Provide the (x, y) coordinate of the cell's center where the given text is located.  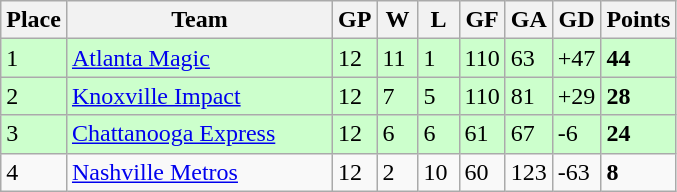
11 (398, 58)
4 (34, 172)
24 (638, 134)
60 (482, 172)
Atlanta Magic (199, 58)
28 (638, 96)
GP (355, 20)
63 (528, 58)
L (438, 20)
GA (528, 20)
GF (482, 20)
Points (638, 20)
61 (482, 134)
10 (438, 172)
Knoxville Impact (199, 96)
W (398, 20)
Nashville Metros (199, 172)
-63 (576, 172)
123 (528, 172)
3 (34, 134)
Chattanooga Express (199, 134)
5 (438, 96)
GD (576, 20)
7 (398, 96)
Team (199, 20)
+29 (576, 96)
67 (528, 134)
-6 (576, 134)
8 (638, 172)
44 (638, 58)
Place (34, 20)
+47 (576, 58)
81 (528, 96)
